For the text-containing cell, return its midpoint in [X, Y] coordinate format. 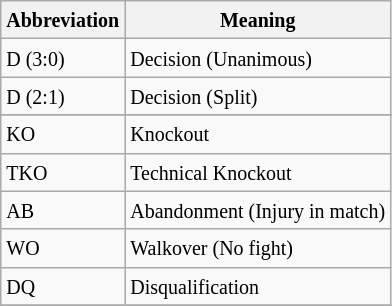
Knockout [258, 134]
Decision (Split) [258, 96]
KO [63, 134]
Meaning [258, 20]
WO [63, 248]
DQ [63, 286]
Abandonment (Injury in match) [258, 210]
AB [63, 210]
D (2:1) [63, 96]
Decision (Unanimous) [258, 58]
Disqualification [258, 286]
Abbreviation [63, 20]
D (3:0) [63, 58]
Walkover (No fight) [258, 248]
Technical Knockout [258, 172]
TKO [63, 172]
